Find where the given text appears and provide that cell's center as [X, Y] coordinate. 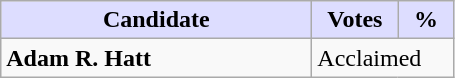
Acclaimed [383, 58]
Candidate [156, 20]
% [426, 20]
Adam R. Hatt [156, 58]
Votes [355, 20]
